Scan for the cell matching the given text and deliver its [x, y] coordinate at center. 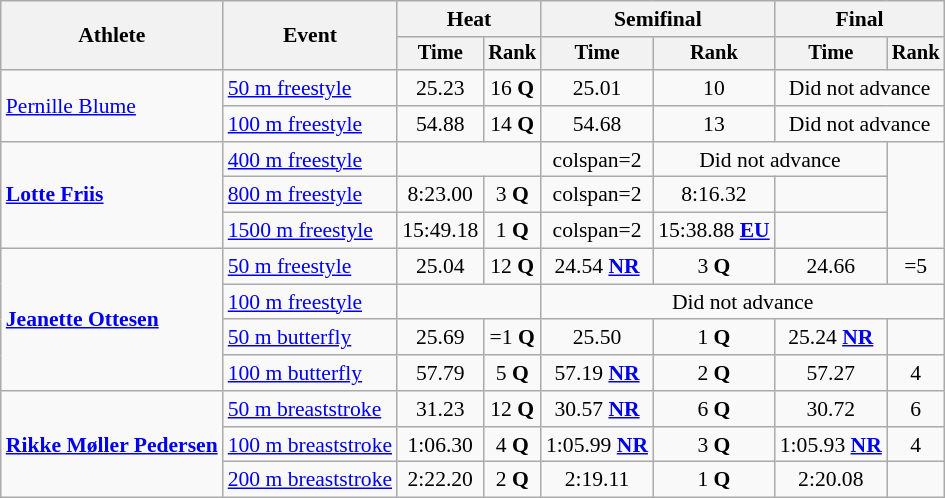
30.57 NR [597, 409]
14 Q [512, 124]
Semifinal [658, 19]
2:20.08 [831, 480]
25.69 [440, 338]
1500 m freestyle [310, 231]
24.66 [831, 267]
Heat [469, 19]
54.68 [597, 124]
16 Q [512, 88]
57.27 [831, 373]
1:05.99 NR [597, 445]
=5 [916, 267]
Rikke Møller Pedersen [112, 444]
6 Q [714, 409]
Jeanette Ottesen [112, 320]
25.01 [597, 88]
8:23.00 [440, 195]
Pernille Blume [112, 106]
Final [860, 19]
1:05.93 NR [831, 445]
2:19.11 [597, 480]
=1 Q [512, 338]
Lotte Friis [112, 196]
2:22.20 [440, 480]
50 m butterfly [310, 338]
8:16.32 [714, 195]
100 m breaststroke [310, 445]
Event [310, 36]
25.50 [597, 338]
25.23 [440, 88]
57.19 NR [597, 373]
100 m butterfly [310, 373]
24.54 NR [597, 267]
25.24 NR [831, 338]
30.72 [831, 409]
15:49.18 [440, 231]
10 [714, 88]
4 Q [512, 445]
13 [714, 124]
1:06.30 [440, 445]
200 m breaststroke [310, 480]
5 Q [512, 373]
54.88 [440, 124]
25.04 [440, 267]
Athlete [112, 36]
6 [916, 409]
50 m breaststroke [310, 409]
31.23 [440, 409]
800 m freestyle [310, 195]
57.79 [440, 373]
400 m freestyle [310, 160]
15:38.88 EU [714, 231]
